Detect which cell encompasses the target text, then output its [X, Y] center coordinate. 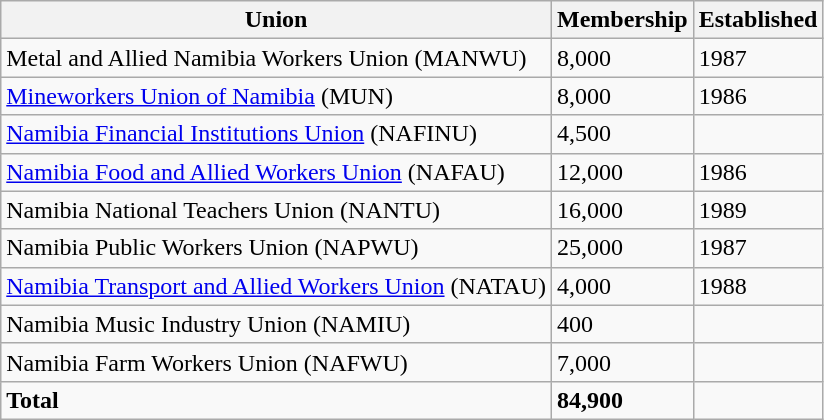
Namibia Transport and Allied Workers Union (NATAU) [276, 286]
400 [622, 324]
7,000 [622, 362]
Metal and Allied Namibia Workers Union (MANWU) [276, 58]
16,000 [622, 210]
1988 [758, 286]
25,000 [622, 248]
Namibia National Teachers Union (NANTU) [276, 210]
Namibia Financial Institutions Union (NAFINU) [276, 134]
Membership [622, 20]
Namibia Music Industry Union (NAMIU) [276, 324]
84,900 [622, 400]
Namibia Farm Workers Union (NAFWU) [276, 362]
12,000 [622, 172]
4,500 [622, 134]
Namibia Public Workers Union (NAPWU) [276, 248]
Namibia Food and Allied Workers Union (NAFAU) [276, 172]
1989 [758, 210]
Union [276, 20]
Total [276, 400]
Established [758, 20]
4,000 [622, 286]
Mineworkers Union of Namibia (MUN) [276, 96]
